Determine the [x, y] coordinate at the center of the cell enclosing the given text.  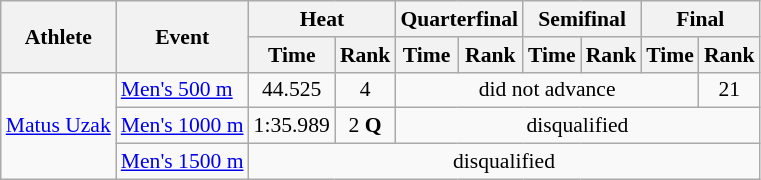
Event [182, 36]
1:35.989 [292, 126]
21 [730, 90]
4 [366, 90]
44.525 [292, 90]
Men's 1000 m [182, 126]
Matus Uzak [58, 126]
Semifinal [582, 19]
Men's 500 m [182, 90]
Quarterfinal [459, 19]
Men's 1500 m [182, 162]
Final [700, 19]
Athlete [58, 36]
2 Q [366, 126]
Heat [322, 19]
did not advance [547, 90]
